Identify which cell holds the provided text, then report its [X, Y] central coordinate. 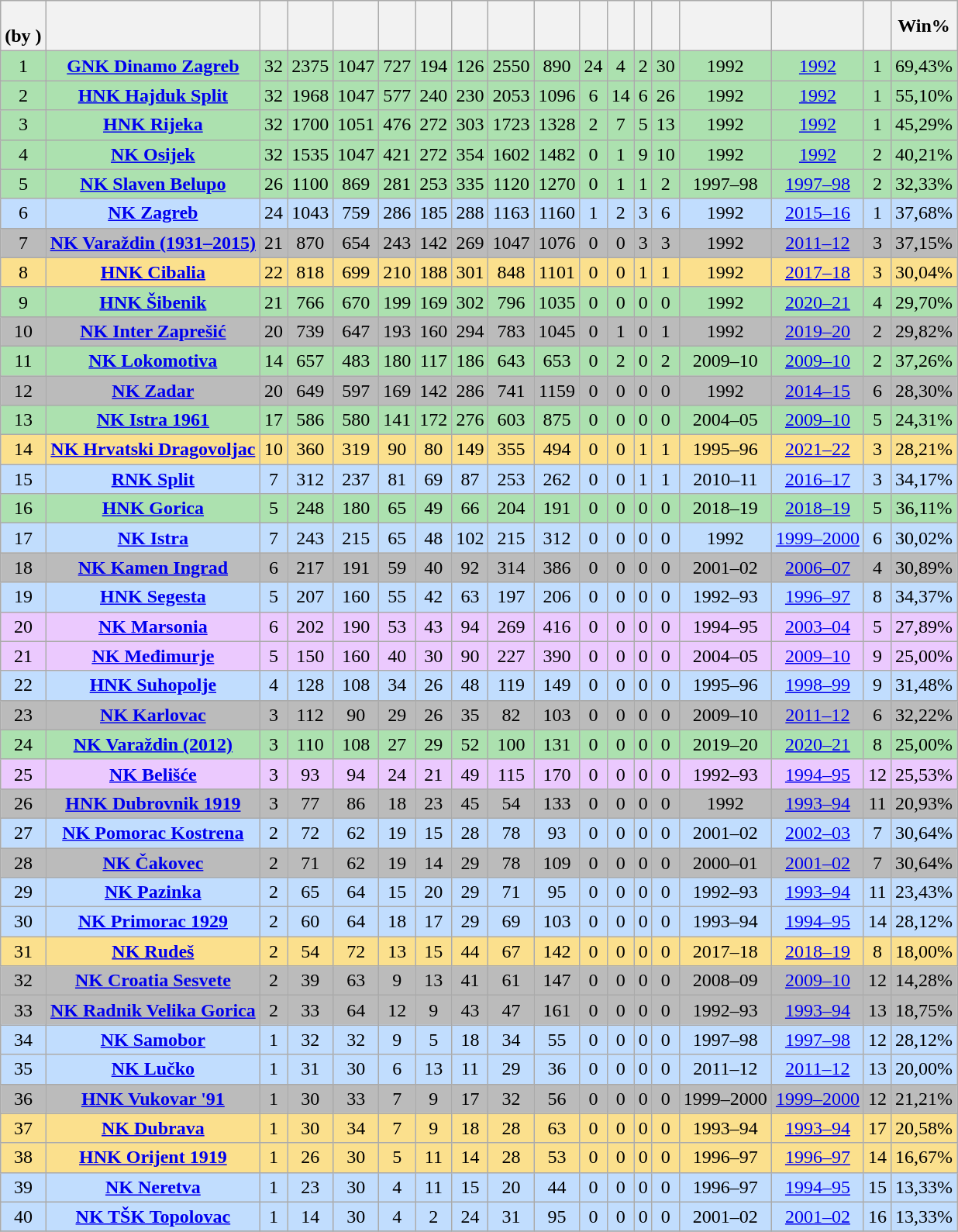
577 [397, 95]
741 [512, 390]
NK Hrvatski Dragovoljac [153, 450]
66 [470, 509]
2000–01 [725, 863]
170 [557, 774]
314 [512, 568]
603 [512, 420]
24,31% [924, 420]
580 [357, 420]
HNK Orijent 1919 [153, 1158]
1602 [512, 154]
NK Lučko [153, 1069]
86 [357, 803]
37,68% [924, 213]
416 [557, 626]
HNK Segesta [153, 597]
875 [557, 420]
NK Lokomotiva [153, 361]
RNK Split [153, 479]
87 [470, 479]
386 [557, 568]
NK Croatia Sesvete [153, 981]
110 [310, 744]
335 [470, 184]
141 [397, 420]
1998–99 [817, 685]
HNK Cibalia [153, 272]
230 [470, 95]
188 [434, 272]
NK Rudeš [153, 951]
194 [434, 66]
2015–16 [817, 213]
81 [397, 479]
36,11% [924, 509]
1035 [557, 302]
1328 [557, 125]
45,29% [924, 125]
654 [357, 243]
131 [557, 744]
240 [434, 95]
HNK Dubrovnik 1919 [153, 803]
NK Zadar [153, 390]
1159 [557, 390]
2053 [512, 95]
28,21% [924, 450]
147 [557, 981]
NK Inter Zaprešić [153, 331]
303 [470, 125]
NK Slaven Belupo [153, 184]
2002–03 [817, 833]
16,67% [924, 1158]
52 [470, 744]
NK Marsonia [153, 626]
NK Kamen Ingrad [153, 568]
727 [397, 66]
766 [310, 302]
586 [310, 420]
30,02% [924, 538]
476 [397, 125]
25 [23, 774]
NK Pomorac Kostrena [153, 833]
494 [557, 450]
818 [310, 272]
2021–22 [817, 450]
40,21% [924, 154]
NK Varaždin (1931–2015) [153, 243]
1270 [557, 184]
61 [512, 981]
59 [397, 568]
47 [512, 1010]
HNK Suhopolje [153, 685]
NK Radnik Velika Gorica [153, 1010]
25,53% [924, 774]
102 [470, 538]
653 [557, 361]
NK Međimurje [153, 656]
2003–04 [817, 626]
360 [310, 450]
643 [512, 361]
31,48% [924, 685]
657 [310, 361]
38 [23, 1158]
1160 [557, 213]
34,37% [924, 597]
HNK Rijeka [153, 125]
NK Istra 1961 [153, 420]
69,43% [924, 66]
18,00% [924, 951]
56 [557, 1099]
21,21% [924, 1099]
29,70% [924, 302]
37,26% [924, 361]
319 [357, 450]
128 [310, 685]
55,10% [924, 95]
133 [557, 803]
NK Istra [153, 538]
37 [23, 1128]
2016–17 [817, 479]
126 [470, 66]
248 [310, 509]
190 [357, 626]
1076 [557, 243]
34,17% [924, 479]
NK Karlovac [153, 715]
92 [470, 568]
100 [512, 744]
NK Neretva [153, 1187]
119 [512, 685]
172 [434, 420]
NK Belišće [153, 774]
281 [397, 184]
42 [434, 597]
1100 [310, 184]
HNK Šibenik [153, 302]
30,04% [924, 272]
60 [310, 922]
276 [470, 420]
1045 [557, 331]
(by ) [23, 26]
202 [310, 626]
45 [470, 803]
2550 [512, 66]
112 [310, 715]
699 [357, 272]
HNK Hajduk Split [153, 95]
206 [557, 597]
1043 [310, 213]
37,15% [924, 243]
NK Samobor [153, 1040]
1700 [310, 125]
597 [357, 390]
117 [434, 361]
NK Osijek [153, 154]
32,33% [924, 184]
HNK Vukovar '91 [153, 1099]
1482 [557, 154]
649 [310, 390]
2006–07 [817, 568]
29,82% [924, 331]
NK Zagreb [153, 213]
186 [470, 361]
NK Čakovec [153, 863]
32,22% [924, 715]
GNK Dinamo Zagreb [153, 66]
1120 [512, 184]
204 [512, 509]
1723 [512, 125]
237 [357, 479]
2014–15 [817, 390]
20,00% [924, 1069]
870 [310, 243]
14,28% [924, 981]
NK Dubrava [153, 1128]
301 [470, 272]
302 [470, 302]
1096 [557, 95]
199 [397, 302]
1051 [357, 125]
2010–11 [725, 479]
670 [357, 302]
HNK Gorica [153, 509]
1968 [310, 95]
288 [470, 213]
150 [310, 656]
20,93% [924, 803]
109 [557, 863]
77 [310, 803]
796 [512, 302]
262 [557, 479]
294 [470, 331]
41 [470, 981]
217 [310, 568]
783 [512, 331]
185 [434, 213]
82 [512, 715]
848 [512, 272]
161 [557, 1010]
227 [512, 656]
1535 [310, 154]
20,58% [924, 1128]
67 [512, 951]
739 [310, 331]
28,30% [924, 390]
207 [310, 597]
NK TŠK Topolovac [153, 1216]
NK Varaždin (2012) [153, 744]
Win% [924, 26]
890 [557, 66]
NK Pazinka [153, 892]
115 [512, 774]
193 [397, 331]
354 [470, 154]
NK Primorac 1929 [153, 922]
30,89% [924, 568]
390 [557, 656]
1163 [512, 213]
80 [434, 450]
647 [357, 331]
869 [357, 184]
18,75% [924, 1010]
1101 [557, 272]
210 [397, 272]
2008–09 [725, 981]
483 [357, 361]
421 [397, 154]
27,89% [924, 626]
355 [512, 450]
197 [512, 597]
759 [357, 213]
2375 [310, 66]
23,43% [924, 892]
